Detect which cell encompasses the target text, then output its (X, Y) center coordinate. 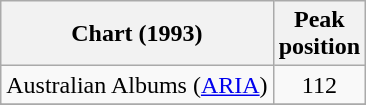
Australian Albums (ARIA) (137, 85)
Chart (1993) (137, 34)
112 (319, 85)
Peakposition (319, 34)
